Identify which cell holds the provided text, then report its [x, y] central coordinate. 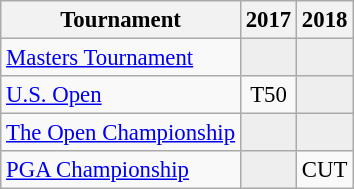
U.S. Open [121, 95]
2017 [268, 20]
PGA Championship [121, 170]
The Open Championship [121, 133]
T50 [268, 95]
Masters Tournament [121, 58]
2018 [325, 20]
Tournament [121, 20]
CUT [325, 170]
